Extract the [x, y] coordinate from the center of the cell holding the provided text.  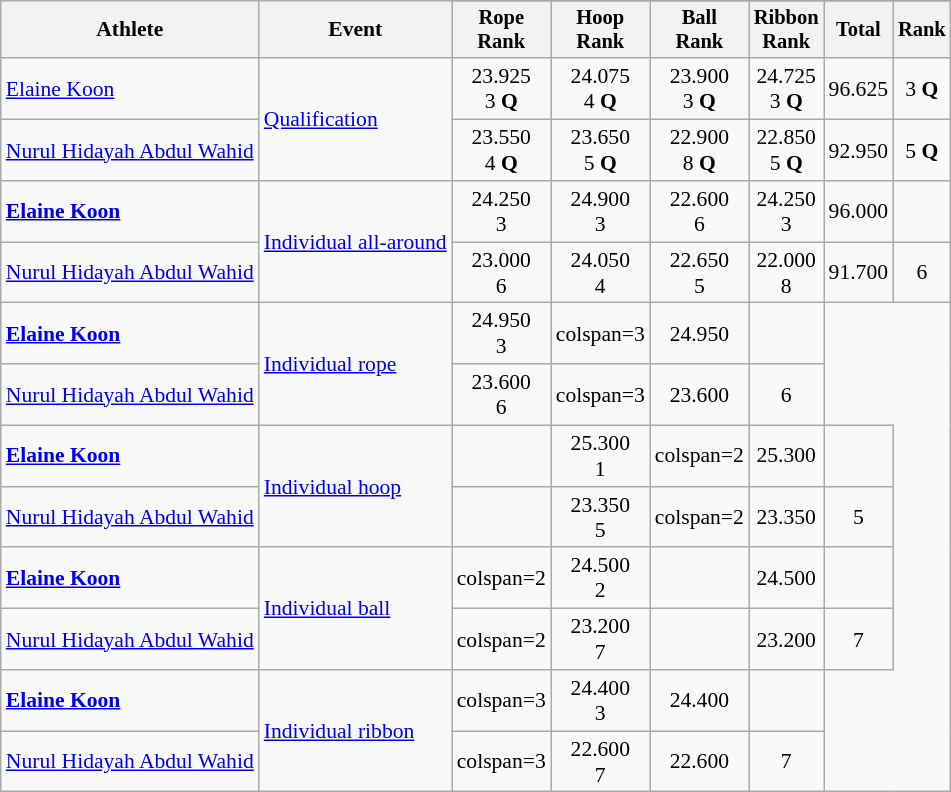
24.9003 [600, 212]
Athlete [130, 30]
22.6505 [700, 272]
5 Q [922, 150]
24.7253 Q [786, 90]
23.9253 Q [502, 90]
22.9008 Q [700, 150]
Individual hoop [356, 487]
96.625 [858, 90]
RibbonRank [786, 30]
23.2007 [600, 640]
25.3001 [600, 456]
24.400 [700, 700]
HoopRank [600, 30]
23.350 [786, 518]
24.9503 [502, 334]
23.5504 Q [502, 150]
23.600 [700, 394]
Event [356, 30]
23.0006 [502, 272]
23.6505 Q [600, 150]
Individual ribbon [356, 731]
Qualification [356, 120]
Total [858, 30]
92.950 [858, 150]
24.0754 Q [600, 90]
23.3505 [600, 518]
23.9003 Q [700, 90]
Rank [922, 30]
22.8505 Q [786, 150]
22.0008 [786, 272]
23.200 [786, 640]
22.6007 [600, 762]
Individual all-around [356, 242]
23.6006 [502, 394]
Individual ball [356, 609]
25.300 [786, 456]
96.000 [858, 212]
24.500 [786, 578]
5 [858, 518]
3 Q [922, 90]
BallRank [700, 30]
22.6006 [700, 212]
RopeRank [502, 30]
Individual rope [356, 364]
24.4003 [600, 700]
24.0504 [600, 272]
91.700 [858, 272]
22.600 [700, 762]
24.950 [700, 334]
24.5002 [600, 578]
